From the cell containing the given text, extract its center point as [X, Y] coordinate. 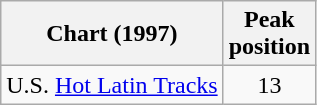
Peakposition [269, 34]
U.S. Hot Latin Tracks [112, 85]
Chart (1997) [112, 34]
13 [269, 85]
